Pinpoint the cell where the given text exists, returning its [x, y] midpoint coordinate. 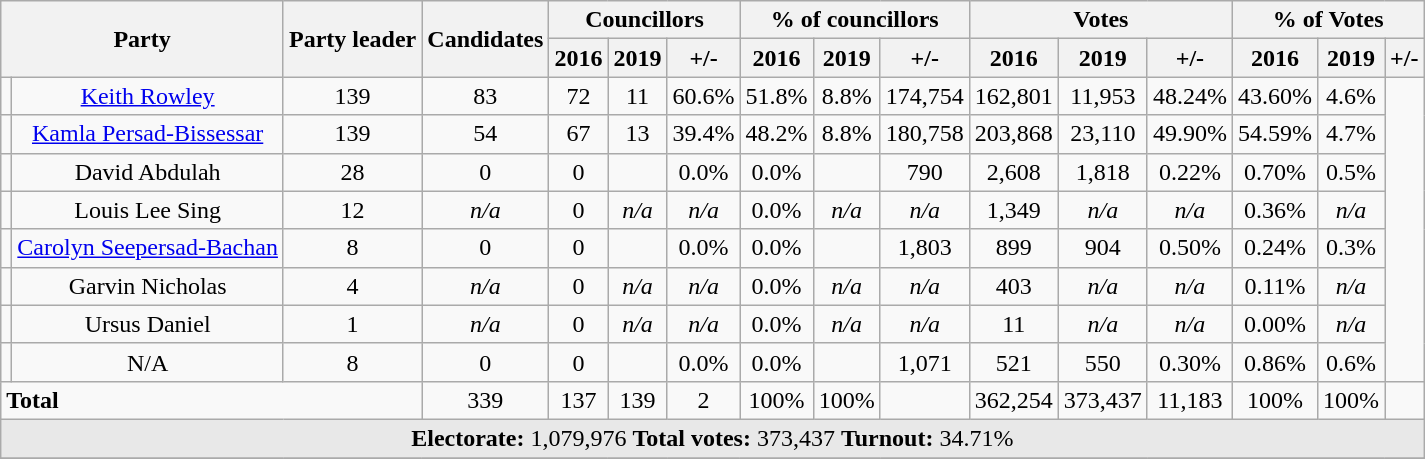
Ursus Daniel [148, 324]
403 [1014, 286]
203,868 [1014, 134]
51.8% [776, 96]
% of councillors [854, 20]
0.6% [1350, 362]
Garvin Nicholas [148, 286]
Party leader [352, 39]
Total [212, 400]
2 [704, 400]
David Abdulah [148, 172]
N/A [148, 362]
0.3% [1350, 248]
Kamla Persad-Bissessar [148, 134]
83 [486, 96]
11,953 [1102, 96]
162,801 [1014, 96]
39.4% [704, 134]
Candidates [486, 39]
180,758 [924, 134]
Councillors [644, 20]
1,803 [924, 248]
362,254 [1014, 400]
1,818 [1102, 172]
373,437 [1102, 400]
137 [578, 400]
0.36% [1274, 210]
4.6% [1350, 96]
0.22% [1190, 172]
Louis Lee Sing [148, 210]
Carolyn Seepersad-Bachan [148, 248]
72 [578, 96]
899 [1014, 248]
0.00% [1274, 324]
28 [352, 172]
Electorate: 1,079,976 Total votes: 373,437 Turnout: 34.71% [712, 438]
60.6% [704, 96]
0.70% [1274, 172]
4.7% [1350, 134]
23,110 [1102, 134]
790 [924, 172]
0.24% [1274, 248]
48.24% [1190, 96]
339 [486, 400]
0.50% [1190, 248]
174,754 [924, 96]
% of Votes [1328, 20]
Keith Rowley [148, 96]
1 [352, 324]
0.30% [1190, 362]
904 [1102, 248]
12 [352, 210]
13 [638, 134]
Votes [1100, 20]
2,608 [1014, 172]
0.86% [1274, 362]
0.11% [1274, 286]
521 [1014, 362]
550 [1102, 362]
1,349 [1014, 210]
54.59% [1274, 134]
67 [578, 134]
4 [352, 286]
1,071 [924, 362]
11,183 [1190, 400]
54 [486, 134]
Party [142, 39]
48.2% [776, 134]
0.5% [1350, 172]
49.90% [1190, 134]
43.60% [1274, 96]
